Identify which cell holds the provided text, then report its [x, y] central coordinate. 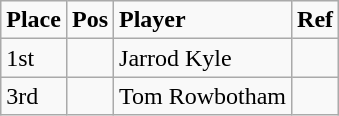
Pos [90, 20]
3rd [34, 96]
Place [34, 20]
Ref [316, 20]
Tom Rowbotham [203, 96]
1st [34, 58]
Jarrod Kyle [203, 58]
Player [203, 20]
